Locate the cell with the specified text and output its [X, Y] center coordinate. 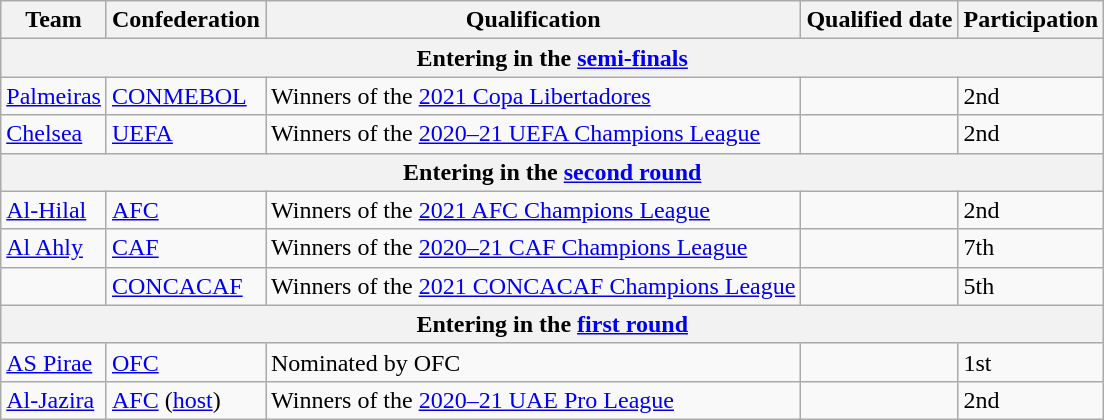
Winners of the 2021 AFC Champions League [534, 210]
1st [1031, 362]
Winners of the 2020–21 UAE Pro League [534, 400]
OFC [186, 362]
5th [1031, 286]
Participation [1031, 20]
Entering in the first round [552, 324]
CONCACAF [186, 286]
CAF [186, 248]
UEFA [186, 134]
Winners of the 2020–21 CAF Champions League [534, 248]
AFC [186, 210]
Nominated by OFC [534, 362]
7th [1031, 248]
Confederation [186, 20]
Entering in the semi-finals [552, 58]
Winners of the 2020–21 UEFA Champions League [534, 134]
Al-Jazira [54, 400]
Winners of the 2021 Copa Libertadores [534, 96]
Winners of the 2021 CONCACAF Champions League [534, 286]
Entering in the second round [552, 172]
Al Ahly [54, 248]
Chelsea [54, 134]
CONMEBOL [186, 96]
Qualification [534, 20]
AS Pirae [54, 362]
Al-Hilal [54, 210]
Qualified date [880, 20]
Team [54, 20]
Palmeiras [54, 96]
AFC (host) [186, 400]
